Locate the cell with the specified text and output its (X, Y) center coordinate. 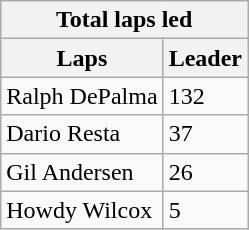
Gil Andersen (82, 172)
Howdy Wilcox (82, 210)
Ralph DePalma (82, 96)
Laps (82, 58)
37 (205, 134)
132 (205, 96)
26 (205, 172)
Leader (205, 58)
5 (205, 210)
Total laps led (124, 20)
Dario Resta (82, 134)
